Capture the cell that displays the provided text and extract its [X, Y] central coordinate. 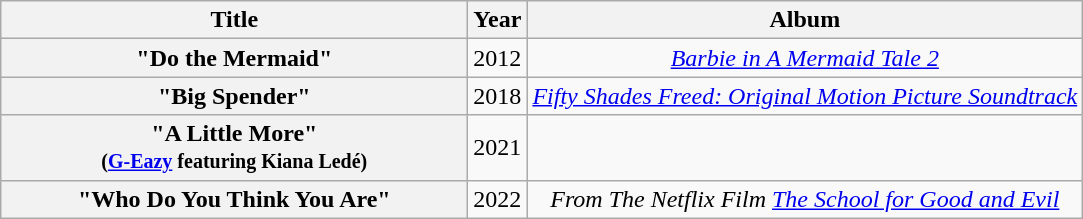
"Do the Mermaid" [234, 58]
Album [805, 20]
Title [234, 20]
From The Netflix Film The School for Good and Evil [805, 199]
Year [498, 20]
"A Little More"(G-Eazy featuring Kiana Ledé) [234, 148]
2018 [498, 96]
"Who Do You Think You Are" [234, 199]
2022 [498, 199]
2012 [498, 58]
2021 [498, 148]
"Big Spender" [234, 96]
Fifty Shades Freed: Original Motion Picture Soundtrack [805, 96]
Barbie in A Mermaid Tale 2 [805, 58]
